Return the (X, Y) coordinate for the center point of the cell that contains the specified text.  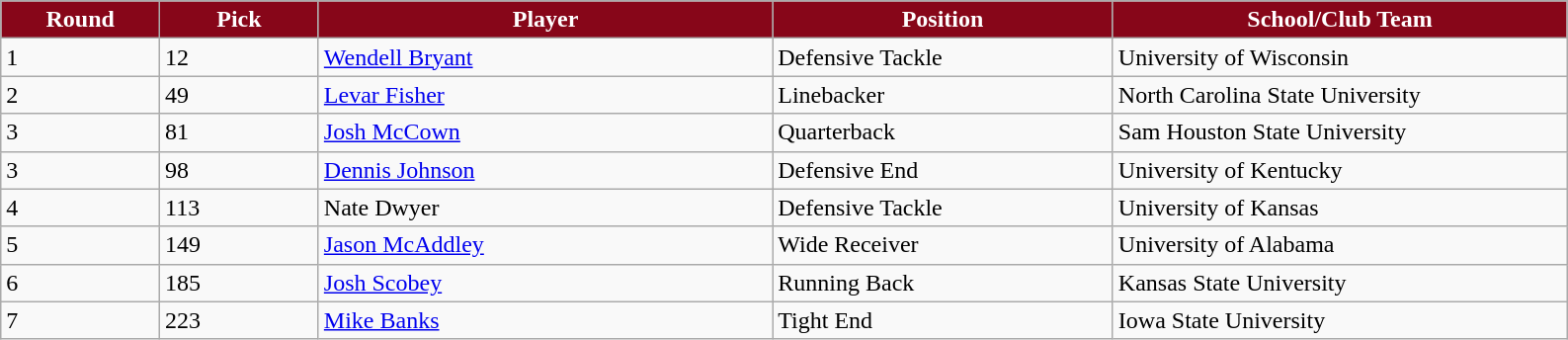
North Carolina State University (1340, 95)
University of Kansas (1340, 208)
Kansas State University (1340, 283)
185 (239, 283)
2 (81, 95)
Linebacker (943, 95)
Wendell Bryant (545, 57)
Defensive End (943, 170)
223 (239, 320)
University of Alabama (1340, 245)
Round (81, 20)
12 (239, 57)
7 (81, 320)
Pick (239, 20)
Position (943, 20)
Player (545, 20)
1 (81, 57)
School/Club Team (1340, 20)
Mike Banks (545, 320)
Dennis Johnson (545, 170)
Tight End (943, 320)
98 (239, 170)
5 (81, 245)
6 (81, 283)
Wide Receiver (943, 245)
Quarterback (943, 132)
University of Kentucky (1340, 170)
Josh McCown (545, 132)
University of Wisconsin (1340, 57)
Sam Houston State University (1340, 132)
4 (81, 208)
Jason McAddley (545, 245)
49 (239, 95)
149 (239, 245)
81 (239, 132)
113 (239, 208)
Running Back (943, 283)
Nate Dwyer (545, 208)
Iowa State University (1340, 320)
Levar Fisher (545, 95)
Josh Scobey (545, 283)
